Capture the cell that displays the provided text and extract its [x, y] central coordinate. 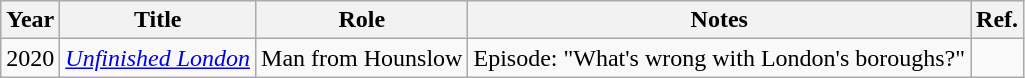
Ref. [998, 20]
2020 [30, 58]
Unfinished London [158, 58]
Role [362, 20]
Year [30, 20]
Man from Hounslow [362, 58]
Title [158, 20]
Episode: "What's wrong with London's boroughs?" [720, 58]
Notes [720, 20]
